Search for the cell housing the specified text and yield its (x, y) center coordinate. 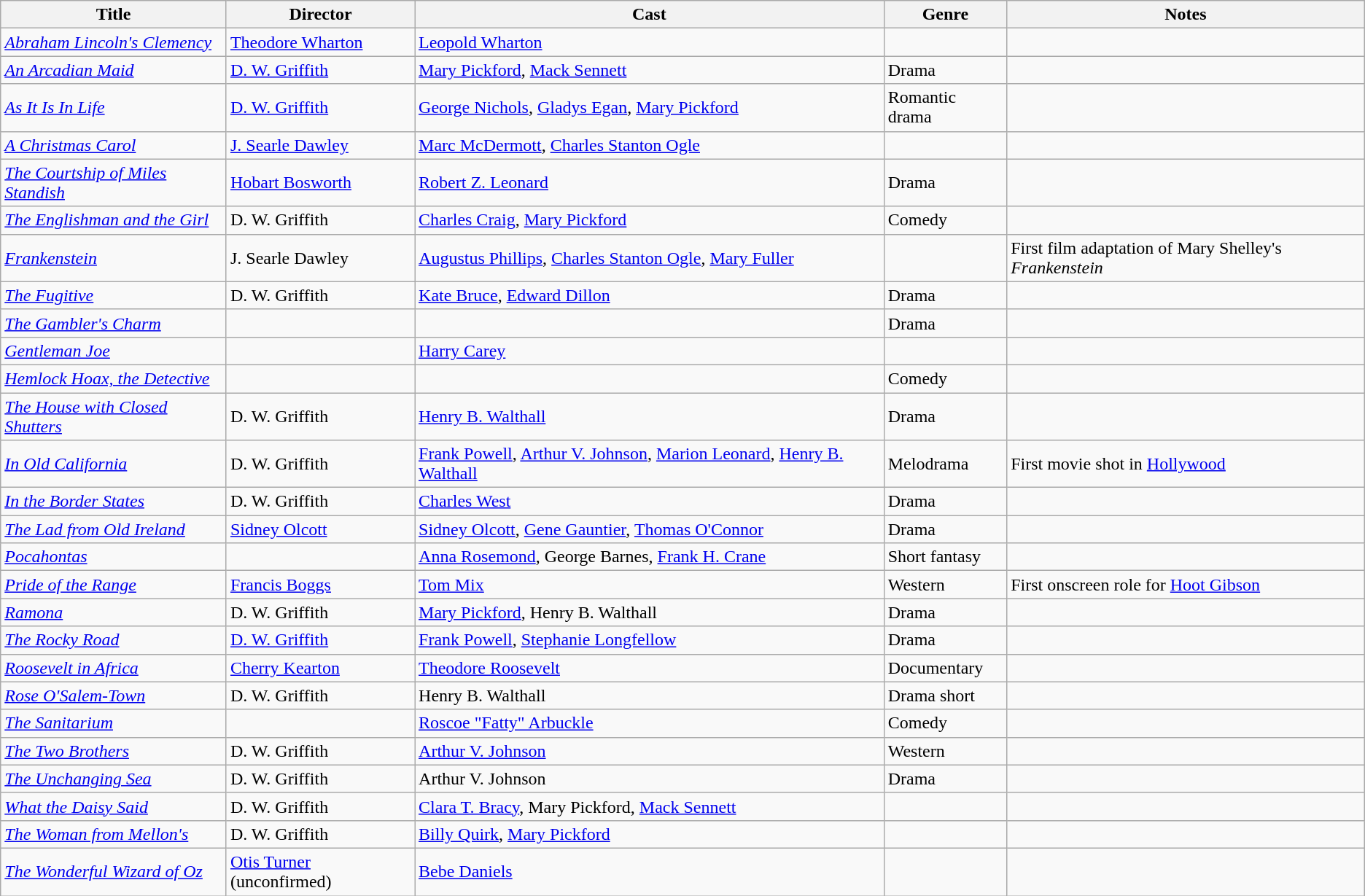
Billy Quirk, Mary Pickford (650, 834)
Kate Bruce, Edward Dillon (650, 295)
An Arcadian Maid (114, 70)
Anna Rosemond, George Barnes, Frank H. Crane (650, 557)
In Old California (114, 464)
Augustus Phillips, Charles Stanton Ogle, Mary Fuller (650, 258)
First film adaptation of Mary Shelley's Frankenstein (1186, 258)
Hobart Bosworth (320, 182)
Clara T. Bracy, Mary Pickford, Mack Sennett (650, 806)
The Unchanging Sea (114, 779)
Drama short (945, 696)
Pocahontas (114, 557)
Robert Z. Leonard (650, 182)
Marc McDermott, Charles Stanton Ogle (650, 145)
Abraham Lincoln's Clemency (114, 42)
What the Daisy Said (114, 806)
Harry Carey (650, 351)
The Woman from Mellon's (114, 834)
George Nichols, Gladys Egan, Mary Pickford (650, 108)
The House with Closed Shutters (114, 416)
Roosevelt in Africa (114, 668)
First onscreen role for Hoot Gibson (1186, 585)
Documentary (945, 668)
Rose O'Salem-Town (114, 696)
Sidney Olcott (320, 529)
Sidney Olcott, Gene Gauntier, Thomas O'Connor (650, 529)
Title (114, 15)
Mary Pickford, Henry B. Walthall (650, 612)
The Courtship of Miles Standish (114, 182)
Mary Pickford, Mack Sennett (650, 70)
Bebe Daniels (650, 872)
Frankenstein (114, 258)
Hemlock Hoax, the Detective (114, 378)
Roscoe "Fatty" Arbuckle (650, 723)
Genre (945, 15)
Cast (650, 15)
Charles Craig, Mary Pickford (650, 220)
The Sanitarium (114, 723)
The Englishman and the Girl (114, 220)
Director (320, 15)
Francis Boggs (320, 585)
Pride of the Range (114, 585)
Cherry Kearton (320, 668)
Romantic drama (945, 108)
The Rocky Road (114, 640)
As It Is In Life (114, 108)
The Fugitive (114, 295)
Frank Powell, Stephanie Longfellow (650, 640)
The Two Brothers (114, 751)
Ramona (114, 612)
Otis Turner (unconfirmed) (320, 872)
A Christmas Carol (114, 145)
First movie shot in Hollywood (1186, 464)
Theodore Roosevelt (650, 668)
The Wonderful Wizard of Oz (114, 872)
Short fantasy (945, 557)
In the Border States (114, 502)
Gentleman Joe (114, 351)
Leopold Wharton (650, 42)
Notes (1186, 15)
Melodrama (945, 464)
Charles West (650, 502)
Theodore Wharton (320, 42)
Tom Mix (650, 585)
Frank Powell, Arthur V. Johnson, Marion Leonard, Henry B. Walthall (650, 464)
The Lad from Old Ireland (114, 529)
The Gambler's Charm (114, 323)
